Return the [X, Y] coordinate for the center point of the cell that contains the specified text.  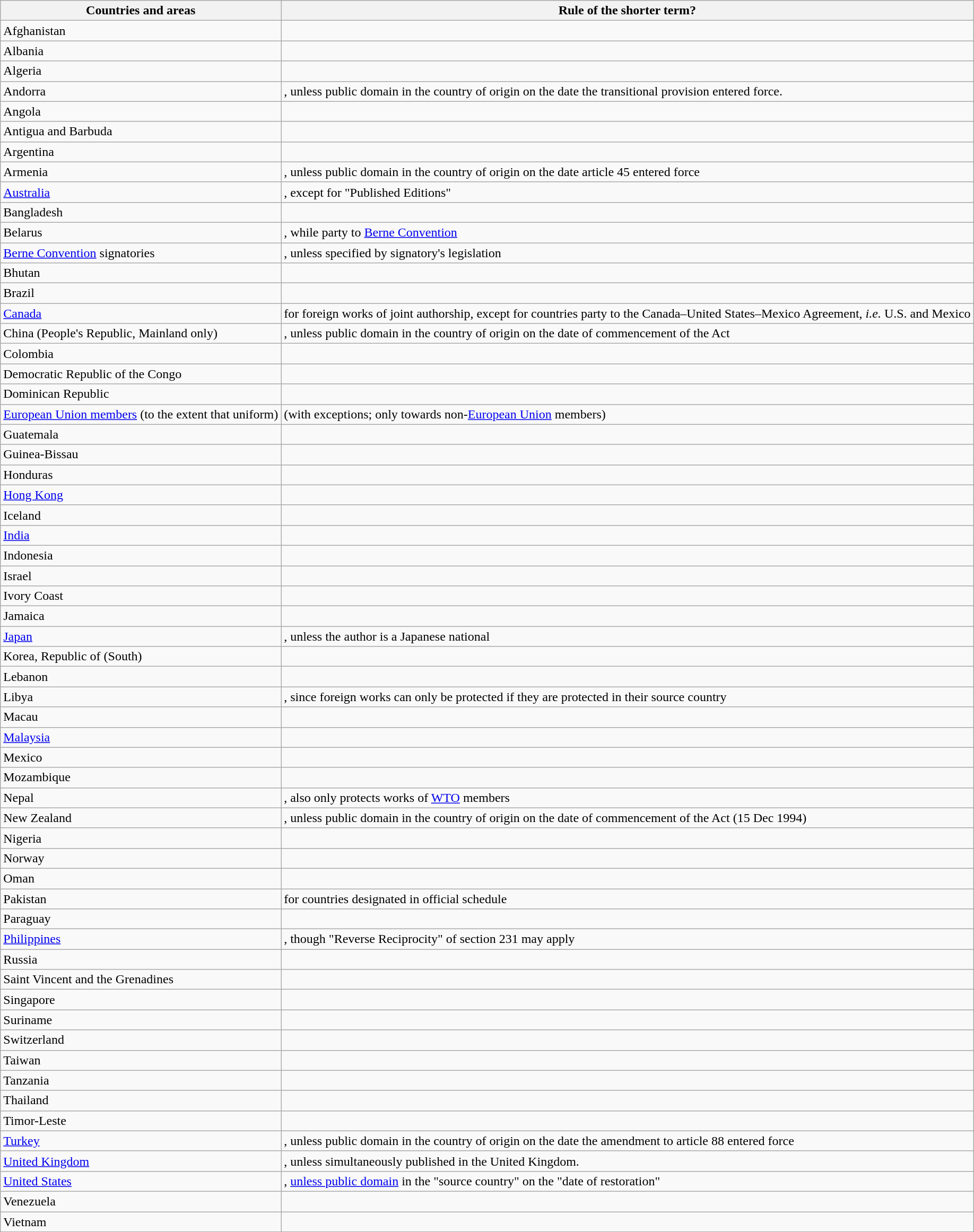
Indonesia [141, 555]
Libya [141, 697]
, unless specified by signatory's legislation [627, 253]
, unless public domain in the country of origin on the date article 45 entered force [627, 172]
, unless public domain in the country of origin on the date of commencement of the Act [627, 334]
Brazil [141, 293]
Malaysia [141, 737]
Angola [141, 111]
, except for "Published Editions" [627, 192]
Saint Vincent and the Grenadines [141, 980]
Argentina [141, 152]
Hong Kong [141, 495]
Bhutan [141, 273]
United Kingdom [141, 1161]
, though "Reverse Reciprocity" of section 231 may apply [627, 939]
Jamaica [141, 616]
Rule of the shorter term? [627, 11]
for countries designated in official schedule [627, 899]
Israel [141, 575]
Guinea-Bissau [141, 455]
, unless public domain in the country of origin on the date the transitional provision entered force. [627, 91]
Bangladesh [141, 212]
Andorra [141, 91]
, unless public domain in the "source country" on the "date of restoration" [627, 1181]
Norway [141, 858]
, since foreign works can only be protected if they are protected in their source country [627, 697]
India [141, 535]
(with exceptions; only towards non-European Union members) [627, 414]
Mexico [141, 757]
, unless public domain in the country of origin on the date the amendment to article 88 entered force [627, 1141]
Russia [141, 959]
, also only protects works of WTO members [627, 798]
Suriname [141, 1020]
Armenia [141, 172]
United States [141, 1181]
Berne Convention signatories [141, 253]
Oman [141, 878]
Macau [141, 717]
Lebanon [141, 677]
, unless simultaneously published in the United Kingdom. [627, 1161]
Afghanistan [141, 31]
Colombia [141, 354]
Belarus [141, 232]
Pakistan [141, 899]
Albania [141, 51]
Canada [141, 313]
Timor-Leste [141, 1121]
, unless the author is a Japanese national [627, 636]
Countries and areas [141, 11]
Taiwan [141, 1060]
Australia [141, 192]
Japan [141, 636]
Dominican Republic [141, 394]
Tanzania [141, 1080]
Iceland [141, 515]
Honduras [141, 475]
Ivory Coast [141, 596]
Switzerland [141, 1040]
Guatemala [141, 434]
, unless public domain in the country of origin on the date of commencement of the Act (15 Dec 1994) [627, 818]
Venezuela [141, 1201]
Algeria [141, 71]
Turkey [141, 1141]
Nepal [141, 798]
Vietnam [141, 1221]
for foreign works of joint authorship, except for countries party to the Canada–United States–Mexico Agreement, i.e. U.S. and Mexico [627, 313]
Mozambique [141, 777]
Philippines [141, 939]
, while party to Berne Convention [627, 232]
China (People's Republic, Mainland only) [141, 334]
New Zealand [141, 818]
Korea, Republic of (South) [141, 657]
Singapore [141, 1000]
Paraguay [141, 919]
Thailand [141, 1100]
European Union members (to the extent that uniform) [141, 414]
Democratic Republic of the Congo [141, 374]
Nigeria [141, 838]
Antigua and Barbuda [141, 132]
